Search for the cell housing the specified text and yield its [X, Y] center coordinate. 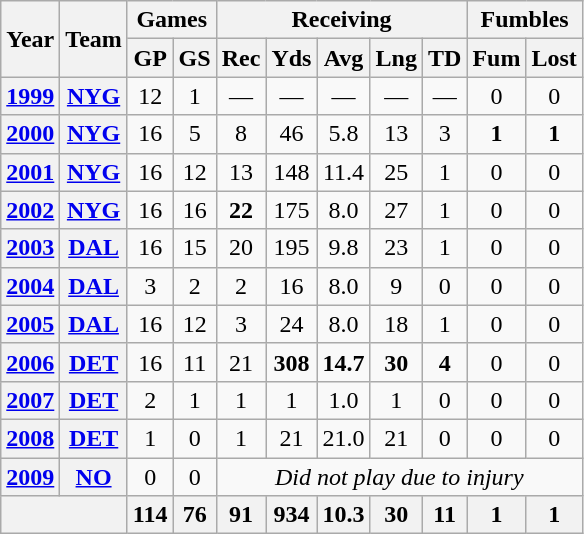
Avg [344, 58]
18 [396, 324]
Fumbles [524, 20]
2006 [30, 362]
25 [396, 172]
14.7 [344, 362]
114 [150, 515]
Fum [496, 58]
2003 [30, 248]
Year [30, 39]
Rec [241, 58]
2002 [30, 210]
2009 [30, 477]
GS [194, 58]
Lng [396, 58]
Receiving [342, 20]
21.0 [344, 438]
TD [444, 58]
23 [396, 248]
GP [150, 58]
1999 [30, 96]
11.4 [344, 172]
175 [292, 210]
9 [396, 286]
20 [241, 248]
10.3 [344, 515]
8 [241, 134]
1.0 [344, 400]
2005 [30, 324]
934 [292, 515]
148 [292, 172]
24 [292, 324]
Did not play due to injury [399, 477]
Team [94, 39]
2000 [30, 134]
2007 [30, 400]
46 [292, 134]
4 [444, 362]
5.8 [344, 134]
Lost [554, 58]
Games [172, 20]
2008 [30, 438]
27 [396, 210]
22 [241, 210]
308 [292, 362]
Yds [292, 58]
NO [94, 477]
91 [241, 515]
9.8 [344, 248]
15 [194, 248]
5 [194, 134]
2004 [30, 286]
195 [292, 248]
2001 [30, 172]
76 [194, 515]
